Capture the cell that displays the provided text and extract its [X, Y] central coordinate. 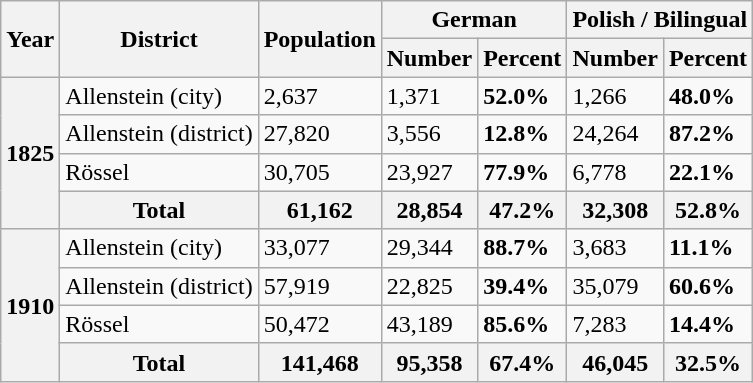
District [159, 39]
30,705 [320, 172]
48.0% [708, 96]
23,927 [429, 172]
85.6% [522, 324]
60.6% [708, 286]
35,079 [615, 286]
95,358 [429, 362]
50,472 [320, 324]
Polish / Bilingual [660, 20]
77.9% [522, 172]
3,556 [429, 134]
61,162 [320, 210]
3,683 [615, 248]
52.8% [708, 210]
87.2% [708, 134]
67.4% [522, 362]
43,189 [429, 324]
7,283 [615, 324]
24,264 [615, 134]
32,308 [615, 210]
57,919 [320, 286]
29,344 [429, 248]
11.1% [708, 248]
46,045 [615, 362]
Population [320, 39]
33,077 [320, 248]
14.4% [708, 324]
28,854 [429, 210]
22.1% [708, 172]
88.7% [522, 248]
German [474, 20]
27,820 [320, 134]
Year [30, 39]
1825 [30, 153]
1910 [30, 305]
47.2% [522, 210]
39.4% [522, 286]
6,778 [615, 172]
2,637 [320, 96]
1,266 [615, 96]
22,825 [429, 286]
1,371 [429, 96]
32.5% [708, 362]
12.8% [522, 134]
141,468 [320, 362]
52.0% [522, 96]
